Capture the cell that displays the provided text and extract its [X, Y] central coordinate. 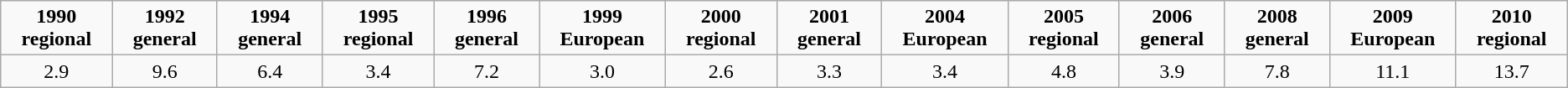
2.6 [720, 71]
2006 general [1172, 28]
7.8 [1277, 71]
1994 general [270, 28]
2000 regional [720, 28]
2005 regional [1064, 28]
2009 European [1393, 28]
1996 general [487, 28]
2010 regional [1511, 28]
3.0 [602, 71]
1999 European [602, 28]
2004 European [945, 28]
13.7 [1511, 71]
1992 general [165, 28]
2.9 [57, 71]
2001 general [829, 28]
9.6 [165, 71]
7.2 [487, 71]
3.9 [1172, 71]
1995 regional [379, 28]
3.3 [829, 71]
2008 general [1277, 28]
6.4 [270, 71]
4.8 [1064, 71]
11.1 [1393, 71]
1990 regional [57, 28]
